Return the (x, y) coordinate for the center point of the cell that contains the specified text.  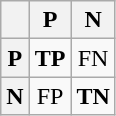
TP (50, 58)
FN (93, 58)
TN (93, 96)
FP (50, 96)
